For the text-containing cell, return its midpoint in [X, Y] coordinate format. 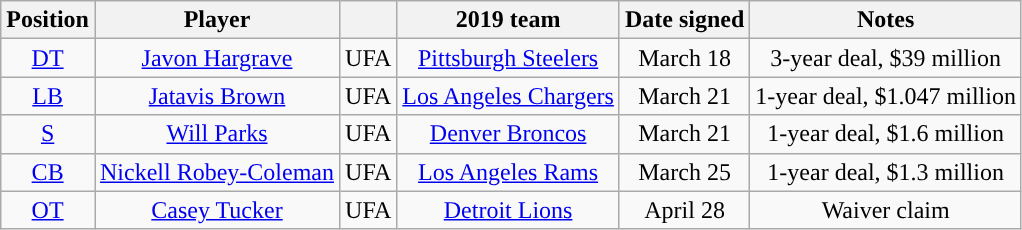
1-year deal, $1.047 million [886, 96]
Notes [886, 20]
OT [48, 210]
CB [48, 172]
DT [48, 58]
Javon Hargrave [216, 58]
Waiver claim [886, 210]
Detroit Lions [508, 210]
Los Angeles Rams [508, 172]
Date signed [684, 20]
2019 team [508, 20]
March 18 [684, 58]
Jatavis Brown [216, 96]
3-year deal, $39 million [886, 58]
Los Angeles Chargers [508, 96]
Denver Broncos [508, 134]
Will Parks [216, 134]
Pittsburgh Steelers [508, 58]
March 25 [684, 172]
April 28 [684, 210]
LB [48, 96]
Nickell Robey-Coleman [216, 172]
1-year deal, $1.6 million [886, 134]
Player [216, 20]
Casey Tucker [216, 210]
Position [48, 20]
1-year deal, $1.3 million [886, 172]
S [48, 134]
